Capture the cell that displays the provided text and extract its [x, y] central coordinate. 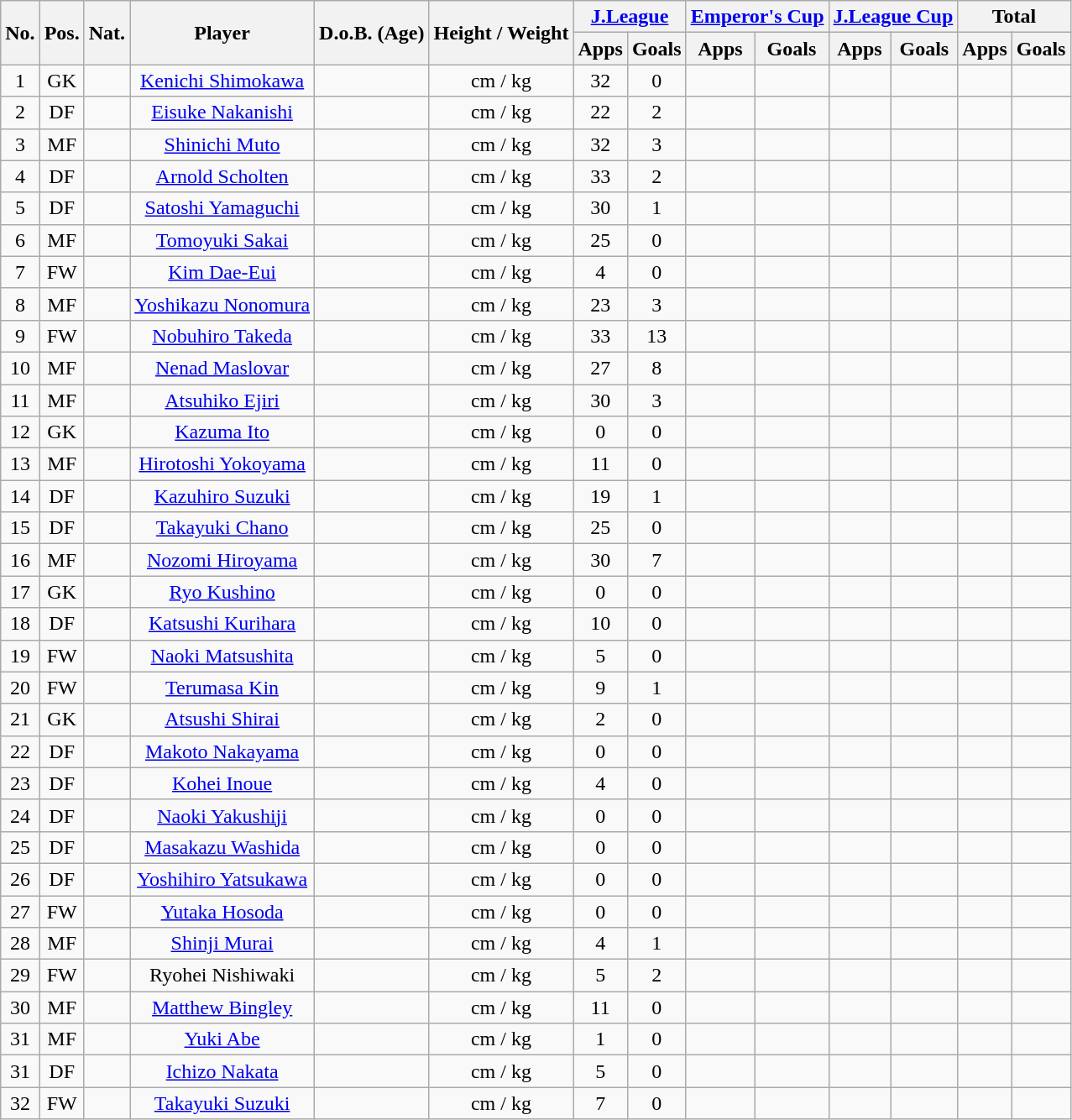
Kohei Inoue [222, 783]
Katsushi Kurihara [222, 624]
26 [20, 879]
J.League Cup [893, 17]
Pos. [62, 33]
Kazuhiro Suzuki [222, 496]
Takayuki Suzuki [222, 1103]
Yoshihiro Yatsukawa [222, 879]
Shinichi Muto [222, 144]
15 [20, 528]
16 [20, 560]
Masakazu Washida [222, 847]
Yuki Abe [222, 1039]
6 [20, 240]
Takayuki Chano [222, 528]
Kim Dae-Eui [222, 272]
Arnold Scholten [222, 176]
Player [222, 33]
Shinji Murai [222, 944]
29 [20, 976]
Terumasa Kin [222, 688]
Kenichi Shimokawa [222, 81]
Makoto Nakayama [222, 751]
Height / Weight [501, 33]
Nenad Maslovar [222, 368]
18 [20, 624]
Eisuke Nakanishi [222, 113]
Ryohei Nishiwaki [222, 976]
Naoki Yakushiji [222, 815]
Ichizo Nakata [222, 1071]
Nat. [107, 33]
Satoshi Yamaguchi [222, 208]
17 [20, 592]
14 [20, 496]
12 [20, 432]
Matthew Bingley [222, 1007]
Atsuhiko Ejiri [222, 400]
Ryo Kushino [222, 592]
Nozomi Hiroyama [222, 560]
28 [20, 944]
Total [1014, 17]
Tomoyuki Sakai [222, 240]
No. [20, 33]
24 [20, 815]
J.League [630, 17]
Atsushi Shirai [222, 720]
21 [20, 720]
D.o.B. (Age) [372, 33]
Nobuhiro Takeda [222, 336]
Hirotoshi Yokoyama [222, 464]
Kazuma Ito [222, 432]
Yutaka Hosoda [222, 911]
20 [20, 688]
Naoki Matsushita [222, 656]
Emperor's Cup [757, 17]
Yoshikazu Nonomura [222, 304]
